Find where the given text appears and provide that cell's center as [X, Y] coordinate. 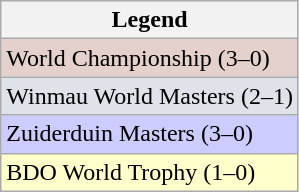
World Championship (3–0) [150, 58]
Zuiderduin Masters (3–0) [150, 134]
Legend [150, 20]
BDO World Trophy (1–0) [150, 172]
Winmau World Masters (2–1) [150, 96]
